Determine the [x, y] coordinate at the center of the cell enclosing the given text.  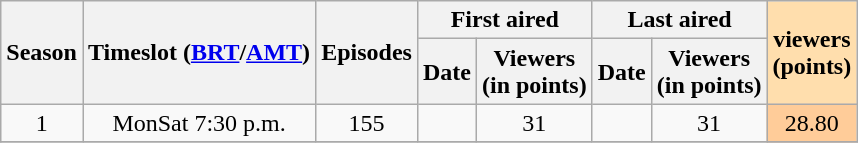
155 [367, 123]
Season [42, 52]
Episodes [367, 52]
viewers (points) [812, 52]
Timeslot (BRT/AMT) [198, 52]
First aired [504, 20]
28.80 [812, 123]
MonSat 7:30 p.m. [198, 123]
Last aired [680, 20]
1 [42, 123]
